Detect which cell encompasses the target text, then output its [x, y] center coordinate. 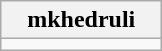
mkhedruli [82, 20]
